From the cell containing the given text, extract its center point as [x, y] coordinate. 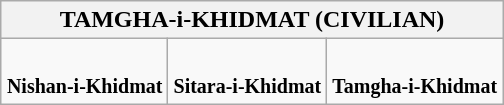
TAMGHA-i-KHIDMAT (CIVILIAN) [252, 20]
Nishan-i-Khidmat [84, 72]
Tamgha-i-Khidmat [415, 72]
Sitara-i-Khidmat [248, 72]
